Identify which cell holds the provided text, then report its (x, y) central coordinate. 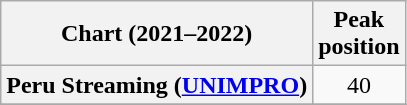
40 (359, 85)
Peakposition (359, 34)
Peru Streaming (UNIMPRO) (157, 85)
Chart (2021–2022) (157, 34)
